Locate the cell with the specified text and output its (X, Y) center coordinate. 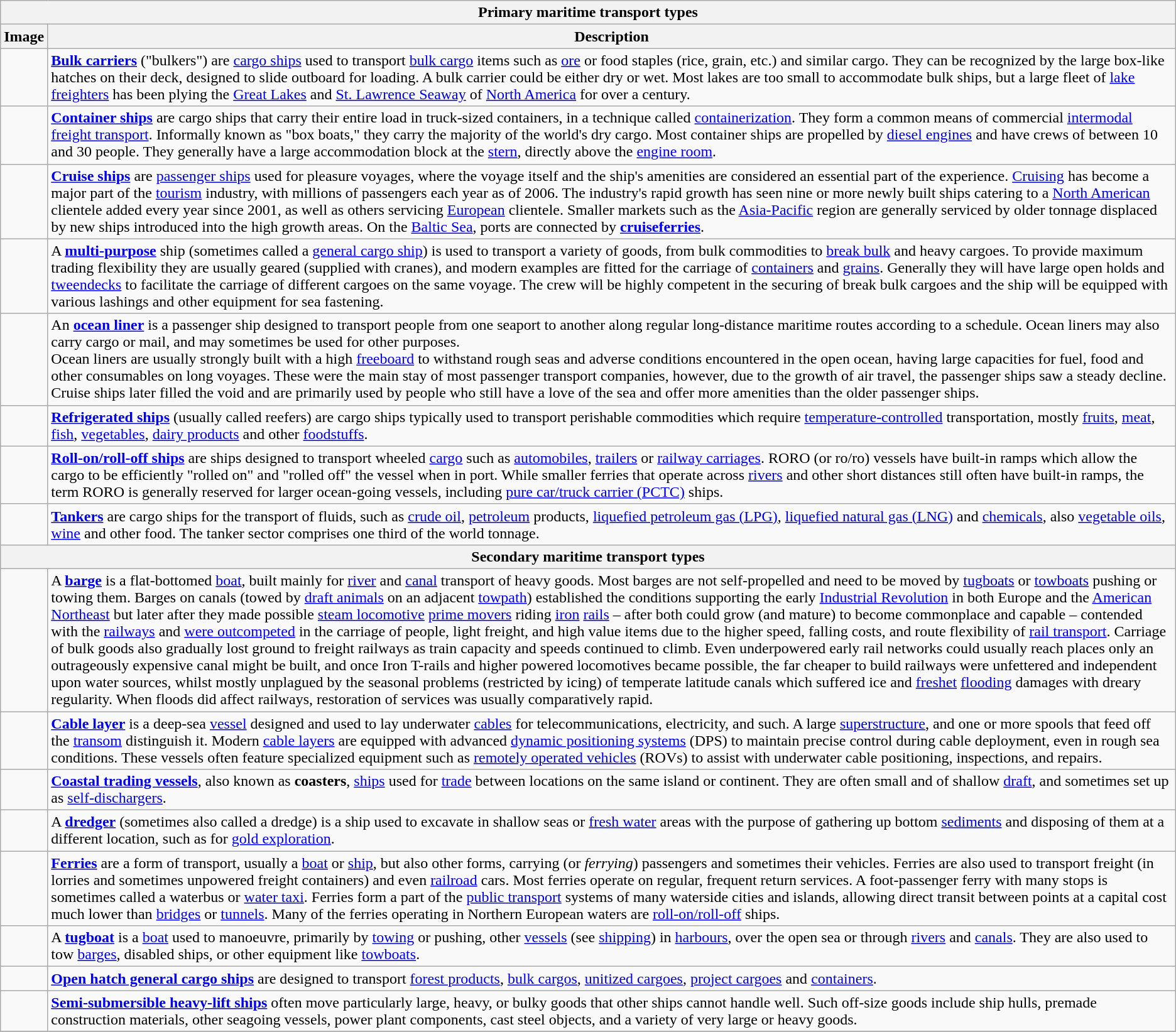
Secondary maritime transport types (588, 557)
Open hatch general cargo ships are designed to transport forest products, bulk cargos, unitized cargoes, project cargoes and containers. (612, 979)
Description (612, 36)
Image (24, 36)
Primary maritime transport types (588, 13)
